Search for the cell housing the specified text and yield its (X, Y) center coordinate. 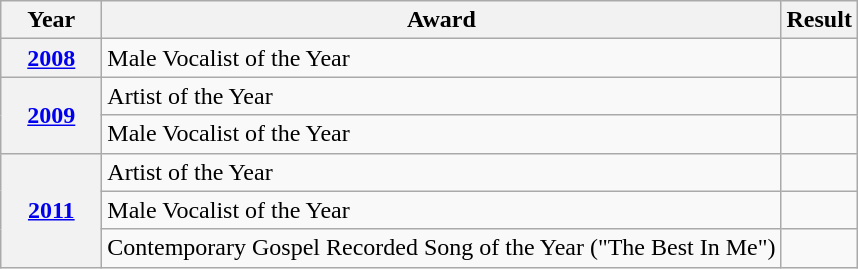
2009 (52, 115)
2011 (52, 210)
2008 (52, 58)
Year (52, 20)
Contemporary Gospel Recorded Song of the Year ("The Best In Me") (442, 248)
Award (442, 20)
Result (819, 20)
